From the cell containing the given text, extract its center point as (x, y) coordinate. 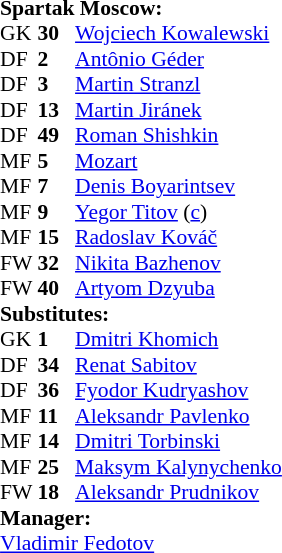
15 (57, 237)
7 (57, 187)
Roman Shishkin (178, 135)
Dmitri Torbinski (178, 441)
Maksym Kalynychenko (178, 467)
11 (57, 416)
9 (57, 212)
Fyodor Kudryashov (178, 391)
Substitutes: (141, 314)
Dmitri Khomich (178, 339)
Wojciech Kowalewski (178, 33)
Manager: (141, 518)
25 (57, 467)
Antônio Géder (178, 59)
13 (57, 110)
Aleksandr Pavlenko (178, 416)
Mozart (178, 161)
1 (57, 339)
30 (57, 33)
32 (57, 263)
5 (57, 161)
Radoslav Kováč (178, 237)
Aleksandr Prudnikov (178, 493)
40 (57, 289)
Artyom Dzyuba (178, 289)
49 (57, 135)
14 (57, 441)
Martin Stranzl (178, 85)
Martin Jiránek (178, 110)
34 (57, 365)
3 (57, 85)
Nikita Bazhenov (178, 263)
36 (57, 391)
18 (57, 493)
2 (57, 59)
Renat Sabitov (178, 365)
Denis Boyarintsev (178, 187)
Yegor Titov (c) (178, 212)
